Locate the cell with the specified text and output its (X, Y) center coordinate. 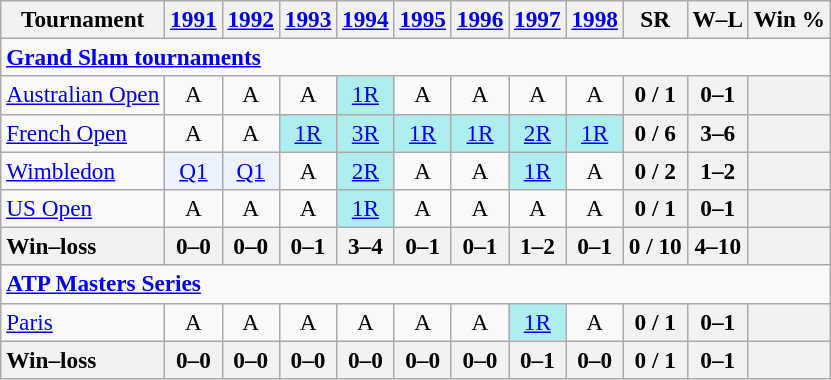
0 / 10 (655, 246)
French Open (83, 133)
1997 (538, 19)
3R (366, 133)
1993 (308, 19)
US Open (83, 208)
Tournament (83, 19)
Paris (83, 322)
1991 (194, 19)
3–4 (366, 246)
Grand Slam tournaments (416, 57)
1994 (366, 19)
Wimbledon (83, 170)
W–L (718, 19)
1996 (480, 19)
Australian Open (83, 95)
1992 (250, 19)
1995 (422, 19)
SR (655, 19)
1998 (594, 19)
4–10 (718, 246)
3–6 (718, 133)
0 / 2 (655, 170)
0 / 6 (655, 133)
Win % (789, 19)
ATP Masters Series (416, 284)
